For the text-containing cell, return its midpoint in [x, y] coordinate format. 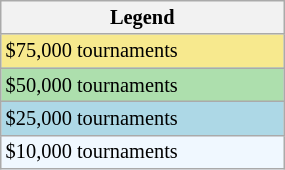
Legend [142, 17]
$50,000 tournaments [142, 85]
$25,000 tournaments [142, 118]
$10,000 tournaments [142, 152]
$75,000 tournaments [142, 51]
